For the text-containing cell, return its midpoint in [x, y] coordinate format. 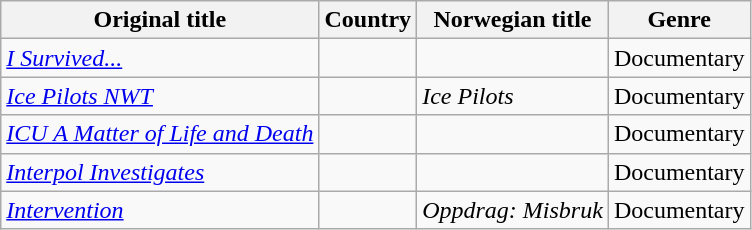
Country [368, 20]
ICU A Matter of Life and Death [160, 134]
Norwegian title [513, 20]
I Survived... [160, 58]
Oppdrag: Misbruk [513, 210]
Intervention [160, 210]
Ice Pilots NWT [160, 96]
Genre [679, 20]
Interpol Investigates [160, 172]
Ice Pilots [513, 96]
Original title [160, 20]
